Determine the (X, Y) coordinate at the center of the cell enclosing the given text.  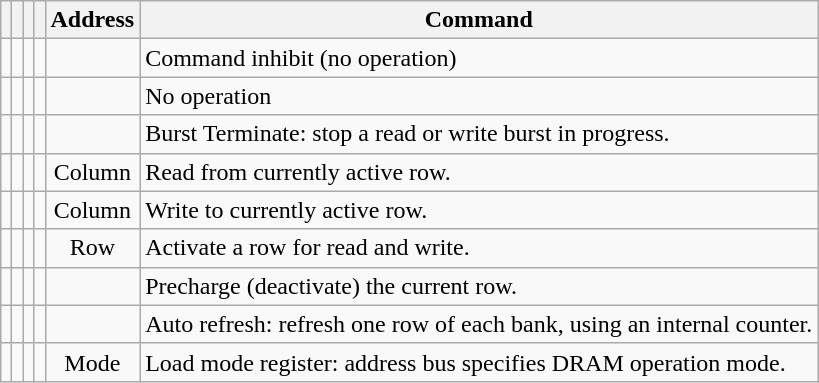
Mode (92, 362)
Precharge (deactivate) the current row. (479, 286)
Command inhibit (no operation) (479, 58)
No operation (479, 96)
Write to currently active row. (479, 210)
Auto refresh: refresh one row of each bank, using an internal counter. (479, 324)
Activate a row for read and write. (479, 248)
Row (92, 248)
Command (479, 20)
Read from currently active row. (479, 172)
Address (92, 20)
Load mode register: address bus specifies DRAM operation mode. (479, 362)
Burst Terminate: stop a read or write burst in progress. (479, 134)
